From the cell containing the given text, extract its center point as [x, y] coordinate. 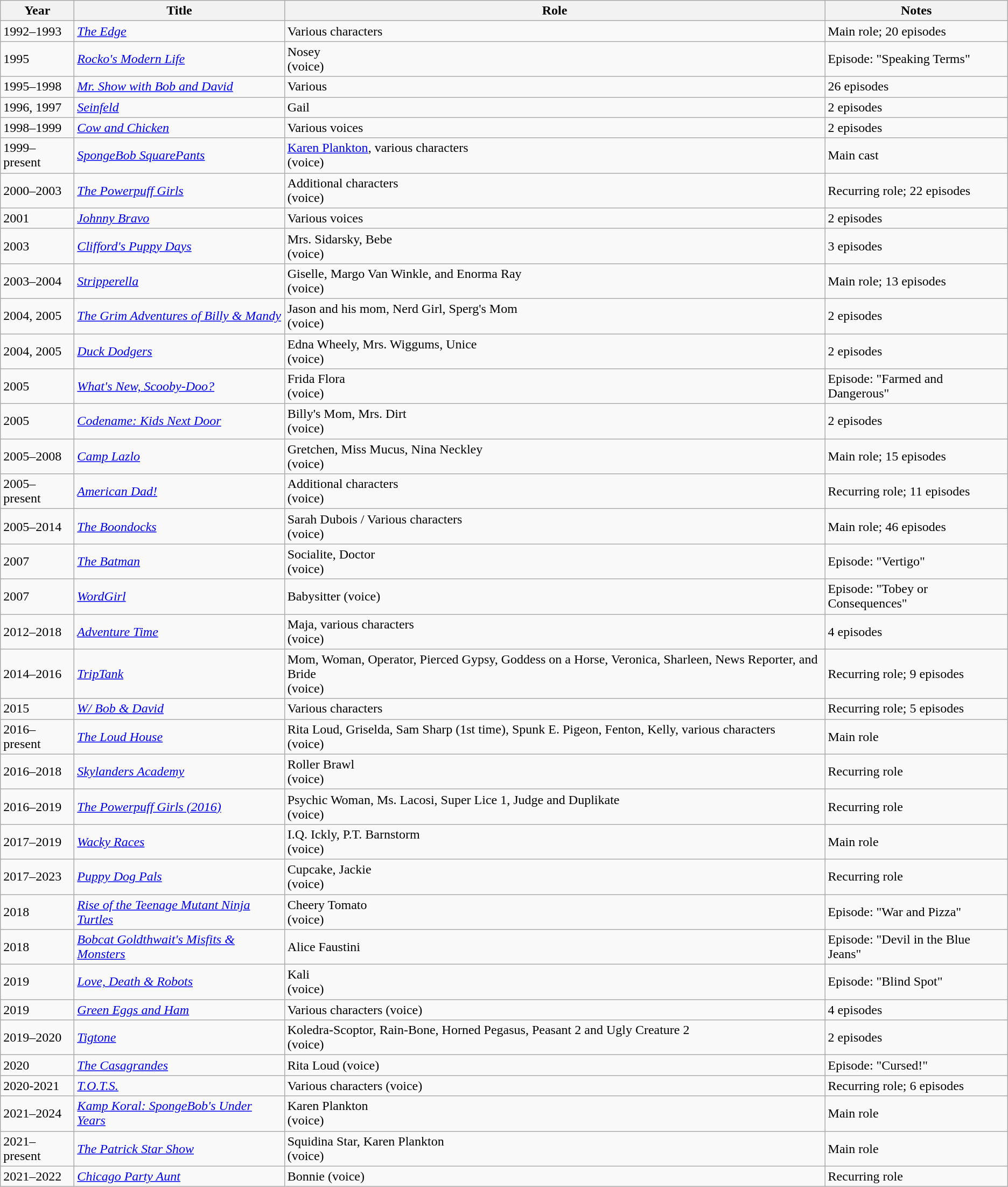
The Loud House [179, 737]
1995–1998 [38, 87]
Squidina Star, Karen Plankton (voice) [555, 1148]
The Edge [179, 31]
Gail [555, 107]
Maja, various characters (voice) [555, 631]
Episode: "Devil in the Blue Jeans" [916, 947]
2005–2014 [38, 527]
3 episodes [916, 246]
Cupcake, Jackie (voice) [555, 877]
Chicago Party Aunt [179, 1176]
Nosey (voice) [555, 59]
Koledra-Scoptor, Rain-Bone, Horned Pegasus, Peasant 2 and Ugly Creature 2 (voice) [555, 1037]
1995 [38, 59]
Seinfeld [179, 107]
T.O.T.S. [179, 1086]
Johnny Bravo [179, 218]
Frida Flora (voice) [555, 387]
The Boondocks [179, 527]
WordGirl [179, 597]
I.Q. Ickly, P.T. Barnstorm (voice) [555, 841]
Main role; 46 episodes [916, 527]
Sarah Dubois / Various characters (voice) [555, 527]
Love, Death & Robots [179, 982]
Green Eggs and Ham [179, 1010]
Episode: "Blind Spot" [916, 982]
Babysitter (voice) [555, 597]
Notes [916, 11]
Camp Lazlo [179, 457]
Cow and Chicken [179, 128]
1996, 1997 [38, 107]
Year [38, 11]
Main role; 13 episodes [916, 281]
Title [179, 11]
2019–2020 [38, 1037]
1992–1993 [38, 31]
Gretchen, Miss Mucus, Nina Neckley (voice) [555, 457]
Roller Brawl (voice) [555, 771]
The Batman [179, 561]
The Casagrandes [179, 1065]
Edna Wheely, Mrs. Wiggums, Unice (voice) [555, 351]
2015 [38, 709]
2016–2019 [38, 807]
Rise of the Teenage Mutant Ninja Turtles [179, 911]
Episode: "Tobey or Consequences" [916, 597]
Kali (voice) [555, 982]
Episode: "Farmed and Dangerous" [916, 387]
Cheery Tomato (voice) [555, 911]
Tigtone [179, 1037]
Episode: "Cursed!" [916, 1065]
2017–2019 [38, 841]
Wacky Races [179, 841]
The Patrick Star Show [179, 1148]
2021–present [38, 1148]
Bobcat Goldthwait's Misfits & Monsters [179, 947]
Karen Plankton, various characters (voice) [555, 155]
Codename: Kids Next Door [179, 421]
2021–2024 [38, 1114]
2020-2021 [38, 1086]
26 episodes [916, 87]
Billy's Mom, Mrs. Dirt (voice) [555, 421]
Mom, Woman, Operator, Pierced Gypsy, Goddess on a Horse, Veronica, Sharleen, News Reporter, and Bride (voice) [555, 674]
W/ Bob & David [179, 709]
Main role; 20 episodes [916, 31]
2003–2004 [38, 281]
2020 [38, 1065]
Alice Faustini [555, 947]
Stripperella [179, 281]
Episode: "Speaking Terms" [916, 59]
Adventure Time [179, 631]
2003 [38, 246]
SpongeBob SquarePants [179, 155]
1998–1999 [38, 128]
The Grim Adventures of Billy & Mandy [179, 316]
Bonnie (voice) [555, 1176]
2016–2018 [38, 771]
2017–2023 [38, 877]
Episode: "Vertigo" [916, 561]
Recurring role; 11 episodes [916, 491]
2016–present [38, 737]
Mrs. Sidarsky, Bebe (voice) [555, 246]
Puppy Dog Pals [179, 877]
TripTank [179, 674]
Jason and his mom, Nerd Girl, Sperg's Mom (voice) [555, 316]
Recurring role; 6 episodes [916, 1086]
Clifford's Puppy Days [179, 246]
Rita Loud, Griselda, Sam Sharp (1st time), Spunk E. Pigeon, Fenton, Kelly, various characters (voice) [555, 737]
Various [555, 87]
Psychic Woman, Ms. Lacosi, Super Lice 1, Judge and Duplikate (voice) [555, 807]
Skylanders Academy [179, 771]
2014–2016 [38, 674]
Giselle, Margo Van Winkle, and Enorma Ray (voice) [555, 281]
What's New, Scooby-Doo? [179, 387]
2021–2022 [38, 1176]
The Powerpuff Girls [179, 191]
Main role; 15 episodes [916, 457]
2012–2018 [38, 631]
Main cast [916, 155]
Kamp Koral: SpongeBob's Under Years [179, 1114]
2005–2008 [38, 457]
Episode: "War and Pizza" [916, 911]
Duck Dodgers [179, 351]
Rocko's Modern Life [179, 59]
Socialite, Doctor (voice) [555, 561]
Karen Plankton (voice) [555, 1114]
1999–present [38, 155]
Recurring role; 22 episodes [916, 191]
2005–present [38, 491]
2001 [38, 218]
American Dad! [179, 491]
The Powerpuff Girls (2016) [179, 807]
Role [555, 11]
2000–2003 [38, 191]
Rita Loud (voice) [555, 1065]
Mr. Show with Bob and David [179, 87]
Recurring role; 5 episodes [916, 709]
Recurring role; 9 episodes [916, 674]
